From the cell containing the given text, extract its center point as [X, Y] coordinate. 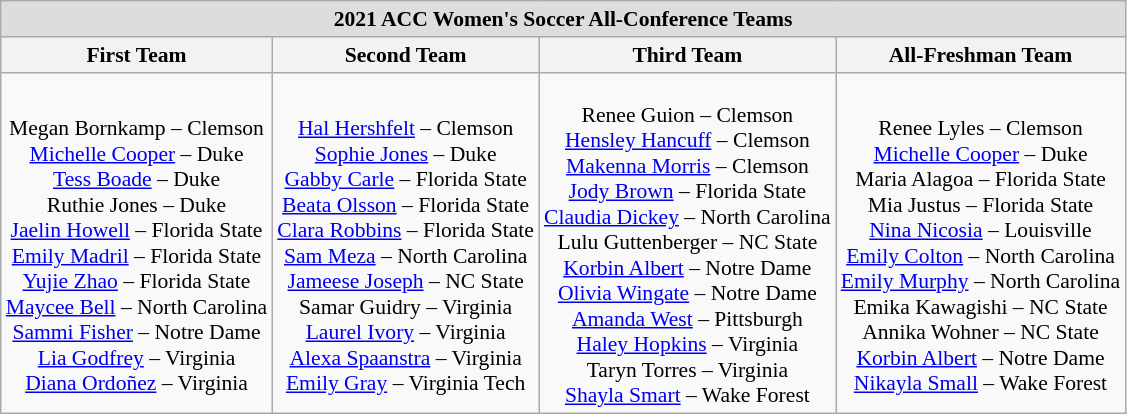
2021 ACC Women's Soccer All-Conference Teams [564, 19]
Third Team [688, 55]
Second Team [406, 55]
All-Freshman Team [981, 55]
First Team [137, 55]
